Determine the [x, y] coordinate at the center of the cell enclosing the given text.  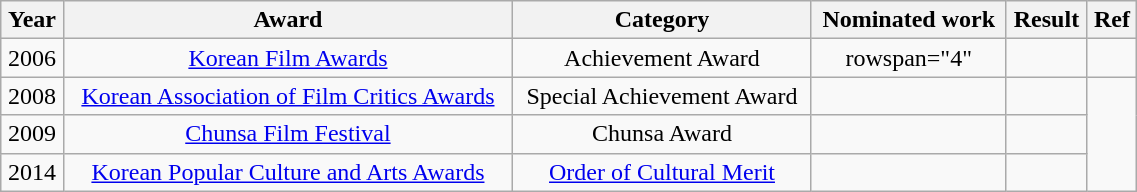
Chunsa Film Festival [288, 134]
Korean Association of Film Critics Awards [288, 96]
2009 [32, 134]
Nominated work [908, 20]
Award [288, 20]
Chunsa Award [662, 134]
Result [1046, 20]
rowspan="4" [908, 58]
Category [662, 20]
Year [32, 20]
Order of Cultural Merit [662, 172]
2014 [32, 172]
Achievement Award [662, 58]
2008 [32, 96]
Korean Popular Culture and Arts Awards [288, 172]
Ref [1112, 20]
Korean Film Awards [288, 58]
Special Achievement Award [662, 96]
2006 [32, 58]
